Determine the (X, Y) coordinate at the center of the cell enclosing the given text.  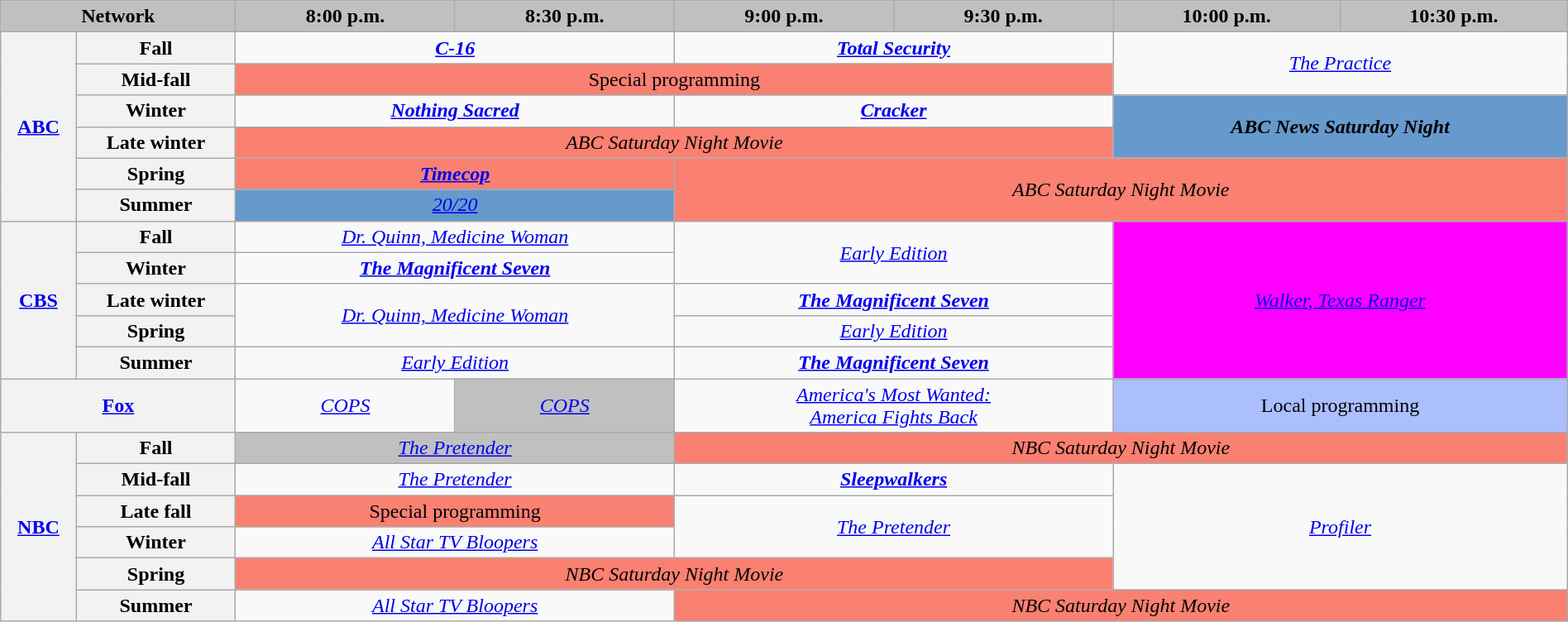
Local programming (1340, 405)
8:00 p.m. (346, 17)
Walker, Texas Ranger (1340, 299)
Profiler (1340, 527)
9:30 p.m. (1004, 17)
Late fall (155, 511)
Cracker (893, 111)
8:30 p.m. (564, 17)
The Practice (1340, 64)
Total Security (893, 48)
America's Most Wanted:America Fights Back (893, 405)
20/20 (455, 205)
Nothing Sacred (455, 111)
Sleepwalkers (893, 480)
Fox (118, 405)
10:30 p.m. (1454, 17)
Timecop (455, 174)
10:00 p.m. (1227, 17)
ABC (38, 127)
ABC News Saturday Night (1340, 127)
NBC (38, 527)
Network (118, 17)
CBS (38, 299)
C-16 (455, 48)
9:00 p.m. (784, 17)
